Extract the [X, Y] coordinate from the center of the cell holding the provided text.  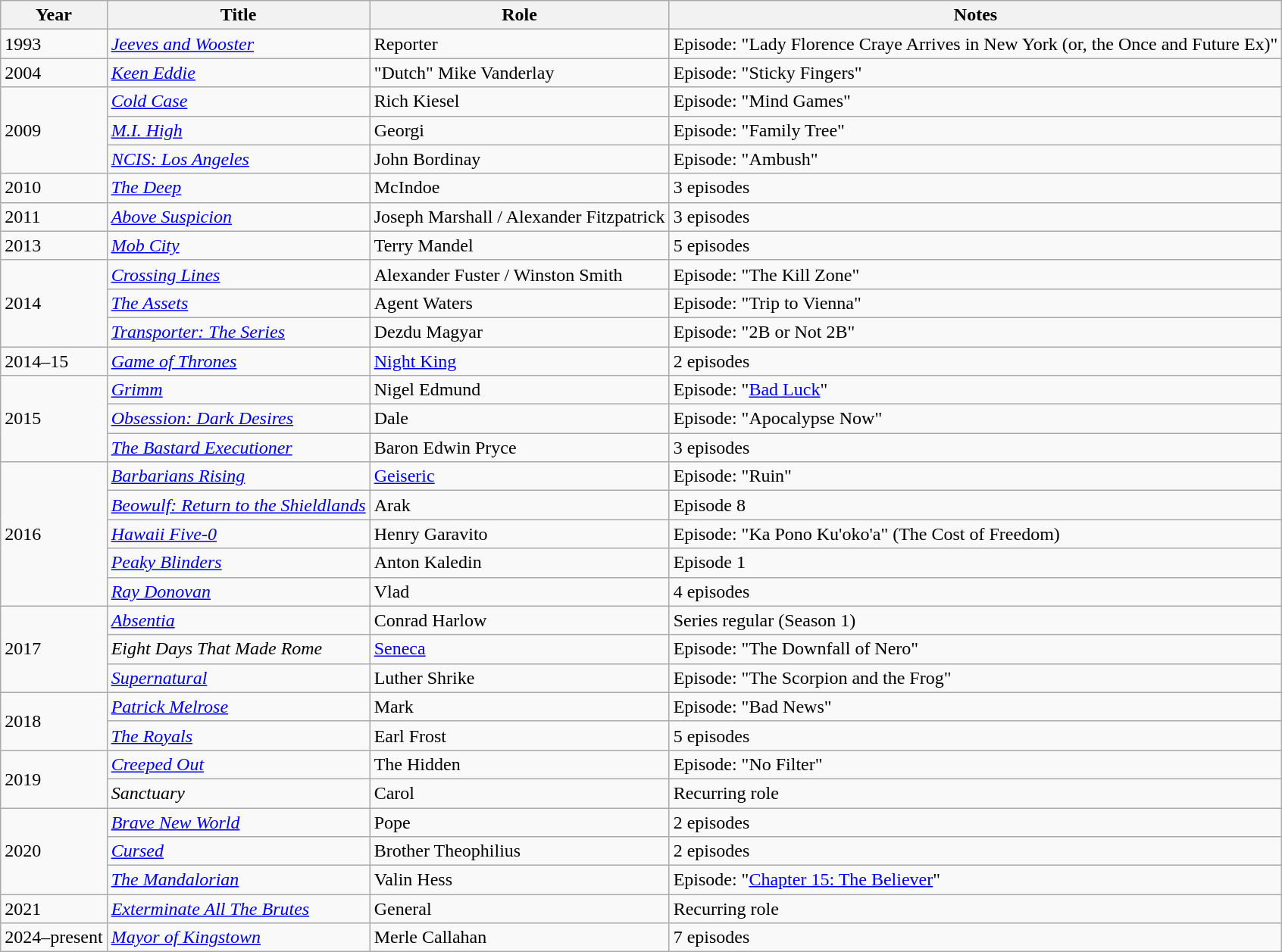
Episode: "Bad News" [976, 707]
2014–15 [54, 361]
2020 [54, 851]
Keen Eddie [238, 73]
Episode: "Apocalypse Now" [976, 419]
1993 [54, 44]
The Deep [238, 188]
Dezdu Magyar [520, 332]
2013 [54, 245]
Transporter: The Series [238, 332]
Geiseric [520, 476]
Title [238, 15]
Absentia [238, 620]
Sanctuary [238, 793]
The Bastard Executioner [238, 448]
Year [54, 15]
Creeped Out [238, 764]
Alexander Fuster / Winston Smith [520, 274]
Episode: "Ruin" [976, 476]
Episode: "Ka Pono Ku'oko'a" (The Cost of Freedom) [976, 534]
2009 [54, 130]
Henry Garavito [520, 534]
2017 [54, 649]
Episode: "Bad Luck" [976, 390]
Mark [520, 707]
2015 [54, 419]
Baron Edwin Pryce [520, 448]
Seneca [520, 649]
Peaky Blinders [238, 563]
Episode: "The Scorpion and the Frog" [976, 678]
2016 [54, 534]
Episode: "Sticky Fingers" [976, 73]
The Assets [238, 303]
Crossing Lines [238, 274]
NCIS: Los Angeles [238, 159]
Arak [520, 505]
The Mandalorian [238, 880]
Above Suspicion [238, 217]
Episode 1 [976, 563]
McIndoe [520, 188]
Beowulf: Return to the Shieldlands [238, 505]
Episode 8 [976, 505]
Episode: "The Downfall of Nero" [976, 649]
Eight Days That Made Rome [238, 649]
Conrad Harlow [520, 620]
2011 [54, 217]
2004 [54, 73]
Episode: "Ambush" [976, 159]
Patrick Melrose [238, 707]
Agent Waters [520, 303]
2010 [54, 188]
Joseph Marshall / Alexander Fitzpatrick [520, 217]
Episode: "Trip to Vienna" [976, 303]
Barbarians Rising [238, 476]
Georgi [520, 130]
Episode: "2B or Not 2B" [976, 332]
Episode: "Mind Games" [976, 101]
Ray Donovan [238, 591]
Episode: "No Filter" [976, 764]
Notes [976, 15]
Supernatural [238, 678]
Mayor of Kingstown [238, 938]
Game of Thrones [238, 361]
"Dutch" Mike Vanderlay [520, 73]
7 episodes [976, 938]
Vlad [520, 591]
Valin Hess [520, 880]
The Hidden [520, 764]
Episode: "The Kill Zone" [976, 274]
2018 [54, 721]
Brave New World [238, 822]
Night King [520, 361]
Obsession: Dark Desires [238, 419]
Rich Kiesel [520, 101]
Cursed [238, 851]
Episode: "Family Tree" [976, 130]
4 episodes [976, 591]
Cold Case [238, 101]
Terry Mandel [520, 245]
2021 [54, 909]
Grimm [238, 390]
Pope [520, 822]
Mob City [238, 245]
Exterminate All The Brutes [238, 909]
General [520, 909]
2024–present [54, 938]
Series regular (Season 1) [976, 620]
Episode: "Lady Florence Craye Arrives in New York (or, the Once and Future Ex)" [976, 44]
Anton Kaledin [520, 563]
Brother Theophilius [520, 851]
Merle Callahan [520, 938]
M.I. High [238, 130]
John Bordinay [520, 159]
Jeeves and Wooster [238, 44]
2019 [54, 779]
Luther Shrike [520, 678]
Dale [520, 419]
Carol [520, 793]
Nigel Edmund [520, 390]
Role [520, 15]
Earl Frost [520, 735]
Hawaii Five-0 [238, 534]
Episode: "Chapter 15: The Believer" [976, 880]
2014 [54, 303]
The Royals [238, 735]
Reporter [520, 44]
